Detect which cell encompasses the target text, then output its (X, Y) center coordinate. 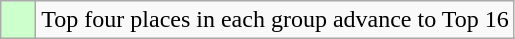
Top four places in each group advance to Top 16 (275, 20)
